Identify which cell holds the provided text, then report its [X, Y] central coordinate. 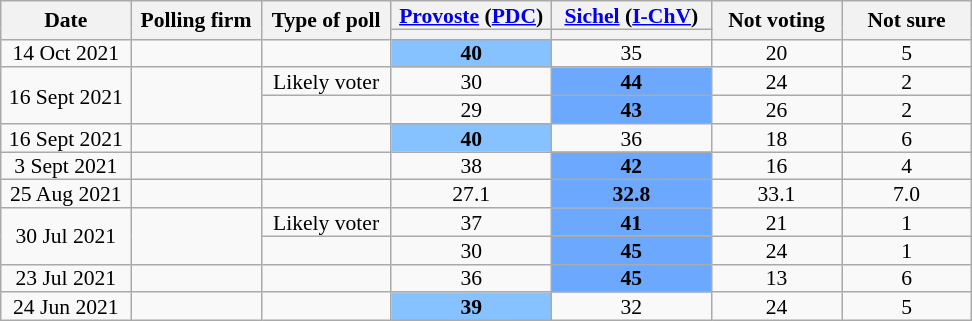
29 [471, 110]
32 [631, 307]
20 [776, 53]
43 [631, 110]
3 Sept 2021 [66, 166]
23 Jul 2021 [66, 278]
13 [776, 278]
21 [776, 222]
44 [631, 82]
30 Jul 2021 [66, 236]
24 Jun 2021 [66, 307]
4 [907, 166]
25 Aug 2021 [66, 194]
Date [66, 20]
14 Oct 2021 [66, 53]
39 [471, 307]
37 [471, 222]
18 [776, 138]
41 [631, 222]
27.1 [471, 194]
7.0 [907, 194]
33.1 [776, 194]
16 [776, 166]
42 [631, 166]
Not voting [776, 20]
35 [631, 53]
Not sure [907, 20]
Provoste (PDC) [471, 15]
26 [776, 110]
Type of poll [326, 20]
Sichel (I-ChV) [631, 15]
32.8 [631, 194]
Polling firm [196, 20]
38 [471, 166]
